Provide the (X, Y) coordinate of the cell's center where the given text is located.  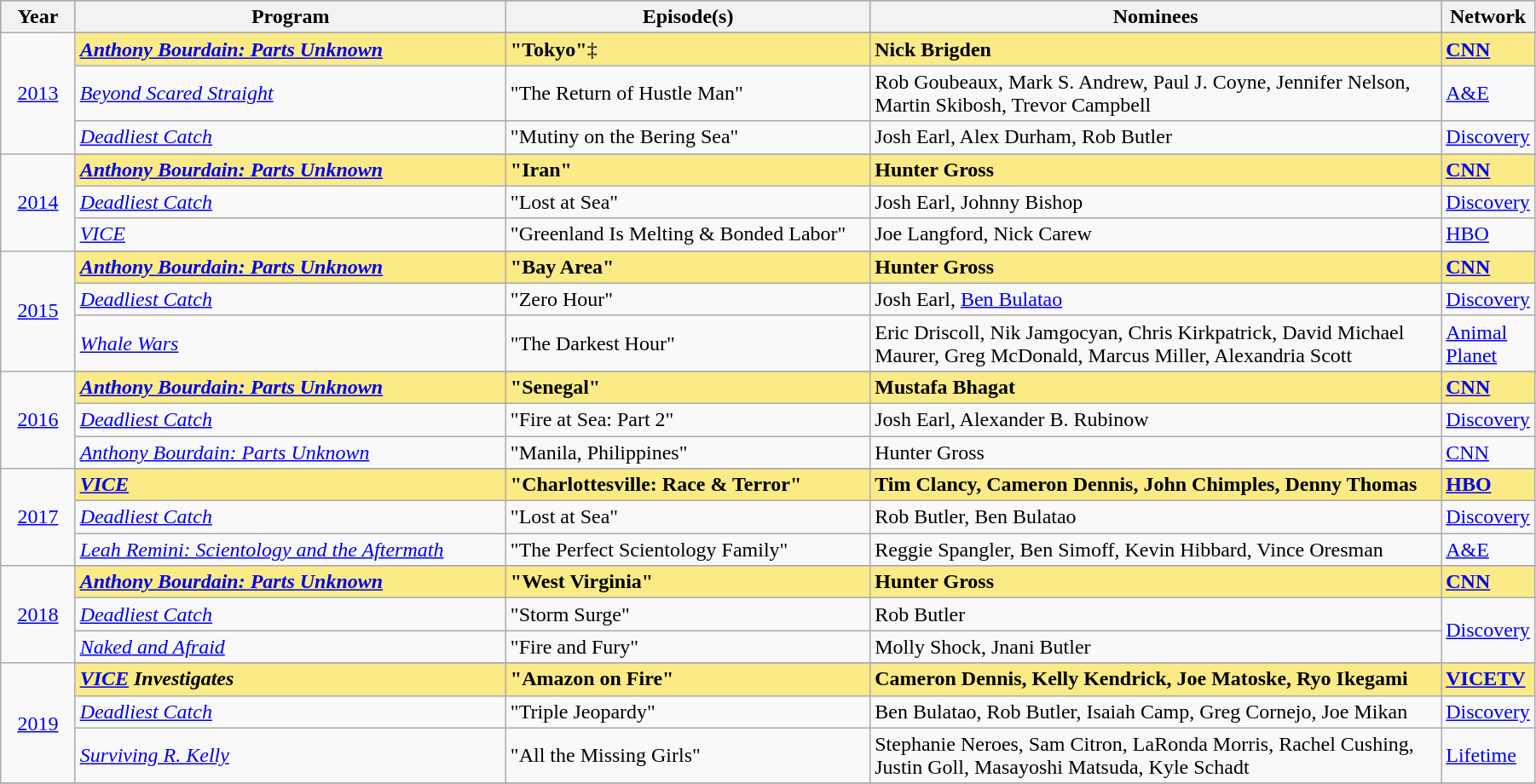
Rob Butler (1156, 614)
Eric Driscoll, Nik Jamgocyan, Chris Kirkpatrick, David Michael Maurer, Greg McDonald, Marcus Miller, Alexandria Scott (1156, 343)
"Storm Surge" (687, 614)
Reggie Spangler, Ben Simoff, Kevin Hibbard, Vince Oresman (1156, 550)
Nick Brigden (1156, 49)
Beyond Scared Straight (290, 94)
"Triple Jeopardy" (687, 712)
"Bay Area" (687, 267)
"Tokyo"‡ (687, 49)
VICE Investigates (290, 679)
Rob Butler, Ben Bulatao (1156, 517)
2014 (38, 202)
Rob Goubeaux, Mark S. Andrew, Paul J. Coyne, Jennifer Nelson, Martin Skibosh, Trevor Campbell (1156, 94)
Network (1488, 17)
2013 (38, 94)
"Manila, Philippines" (687, 453)
"The Darkest Hour" (687, 343)
Tim Clancy, Cameron Dennis, John Chimples, Denny Thomas (1156, 485)
Josh Earl, Alex Durham, Rob Butler (1156, 137)
"All the Missing Girls" (687, 755)
Ben Bulatao, Rob Butler, Isaiah Camp, Greg Cornejo, Joe Mikan (1156, 712)
"Mutiny on the Bering Sea" (687, 137)
Leah Remini: Scientology and the Aftermath (290, 550)
"Senegal" (687, 387)
Naked and Afraid (290, 647)
"The Return of Hustle Man" (687, 94)
"Greenland Is Melting & Bonded Labor" (687, 234)
Whale Wars (290, 343)
2018 (38, 614)
Animal Planet (1488, 343)
Stephanie Neroes, Sam Citron, LaRonda Morris, Rachel Cushing, Justin Goll, Masayoshi Matsuda, Kyle Schadt (1156, 755)
Year (38, 17)
"The Perfect Scientology Family" (687, 550)
Mustafa Bhagat (1156, 387)
"Fire at Sea: Part 2" (687, 419)
"West Virginia" (687, 582)
Josh Earl, Johnny Bishop (1156, 202)
Nominees (1156, 17)
2017 (38, 517)
Program (290, 17)
Surviving R. Kelly (290, 755)
2019 (38, 723)
Molly Shock, Jnani Butler (1156, 647)
Josh Earl, Ben Bulatao (1156, 299)
"Zero Hour" (687, 299)
Josh Earl, Alexander B. Rubinow (1156, 419)
2016 (38, 419)
Cameron Dennis, Kelly Kendrick, Joe Matoske, Ryo Ikegami (1156, 679)
Joe Langford, Nick Carew (1156, 234)
"Charlottesville: Race & Terror" (687, 485)
Lifetime (1488, 755)
"Amazon on Fire" (687, 679)
"Iran" (687, 170)
2015 (38, 310)
VICETV (1488, 679)
Episode(s) (687, 17)
"Fire and Fury" (687, 647)
